Search for the cell housing the specified text and yield its [x, y] center coordinate. 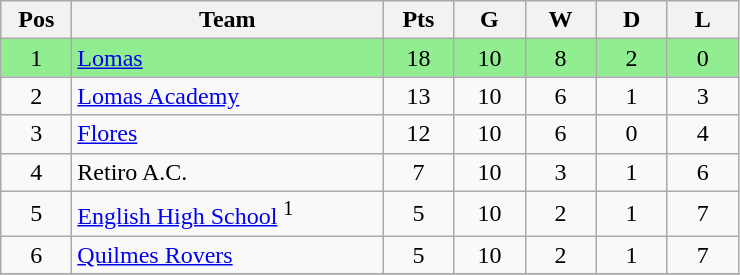
13 [418, 96]
L [702, 20]
Pts [418, 20]
Flores [228, 134]
Retiro A.C. [228, 172]
12 [418, 134]
Lomas Academy [228, 96]
W [560, 20]
Pos [36, 20]
Lomas [228, 58]
8 [560, 58]
Team [228, 20]
Quilmes Rovers [228, 255]
English High School 1 [228, 214]
18 [418, 58]
D [632, 20]
G [490, 20]
